Scan for the cell matching the given text and deliver its (x, y) coordinate at center. 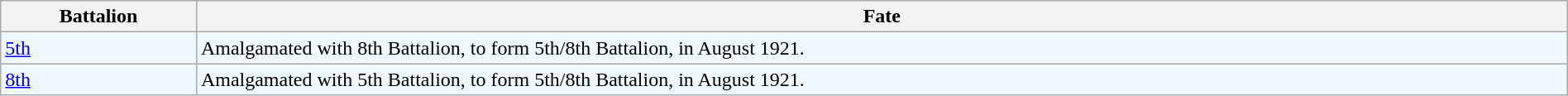
5th (99, 48)
Battalion (99, 17)
Amalgamated with 5th Battalion, to form 5th/8th Battalion, in August 1921. (882, 79)
Fate (882, 17)
Amalgamated with 8th Battalion, to form 5th/8th Battalion, in August 1921. (882, 48)
8th (99, 79)
